Extract the [x, y] coordinate from the center of the cell holding the provided text.  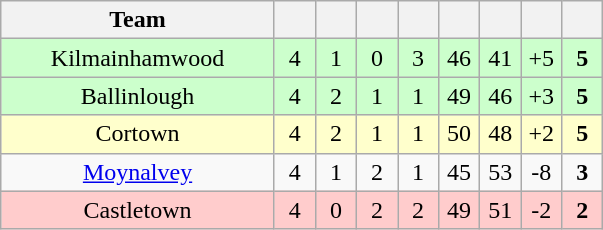
41 [500, 58]
-8 [542, 172]
Kilmainhamwood [138, 58]
Castletown [138, 210]
Moynalvey [138, 172]
Ballinlough [138, 96]
45 [460, 172]
+3 [542, 96]
51 [500, 210]
-2 [542, 210]
48 [500, 134]
+5 [542, 58]
53 [500, 172]
50 [460, 134]
Team [138, 20]
+2 [542, 134]
Cortown [138, 134]
